Capture the cell that displays the provided text and extract its (X, Y) central coordinate. 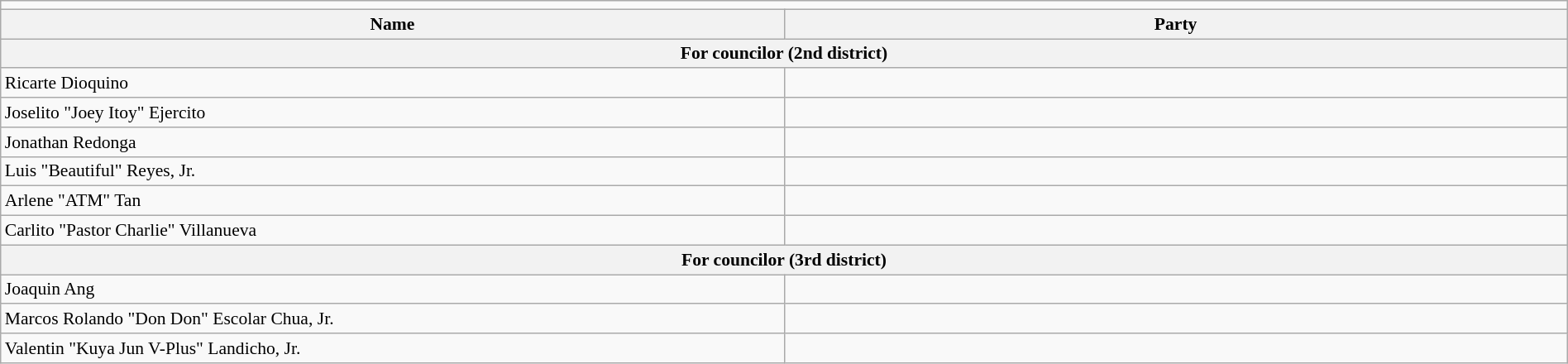
Joaquin Ang (392, 290)
Jonathan Redonga (392, 142)
Joselito "Joey Itoy" Ejercito (392, 113)
Luis "Beautiful" Reyes, Jr. (392, 171)
For councilor (3rd district) (784, 260)
Carlito "Pastor Charlie" Villanueva (392, 231)
For councilor (2nd district) (784, 54)
Party (1176, 24)
Marcos Rolando "Don Don" Escolar Chua, Jr. (392, 319)
Ricarte Dioquino (392, 84)
Valentin "Kuya Jun V-Plus" Landicho, Jr. (392, 348)
Name (392, 24)
Arlene "ATM" Tan (392, 201)
